Locate the cell with the specified text and output its [x, y] center coordinate. 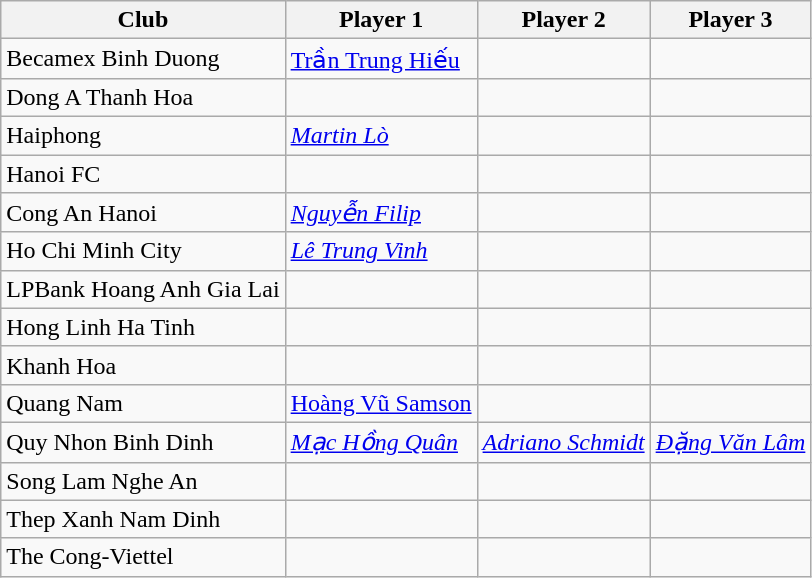
Quang Nam [143, 403]
Cong An Hanoi [143, 213]
Song Lam Nghe An [143, 481]
Hanoi FC [143, 173]
Player 3 [730, 20]
Club [143, 20]
Dong A Thanh Hoa [143, 97]
Nguyễn Filip [381, 213]
Adriano Schmidt [564, 442]
Becamex Binh Duong [143, 59]
Quy Nhon Binh Dinh [143, 442]
Martin Lò [381, 135]
Lê Trung Vinh [381, 251]
Đặng Văn Lâm [730, 442]
Hoàng Vũ Samson [381, 403]
Player 1 [381, 20]
Hong Linh Ha Tinh [143, 327]
Khanh Hoa [143, 365]
Player 2 [564, 20]
Trần Trung Hiếu [381, 59]
The Cong-Viettel [143, 557]
Haiphong [143, 135]
Mạc Hồng Quân [381, 442]
LPBank Hoang Anh Gia Lai [143, 289]
Ho Chi Minh City [143, 251]
Thep Xanh Nam Dinh [143, 519]
